Locate the cell with the specified text and output its (X, Y) center coordinate. 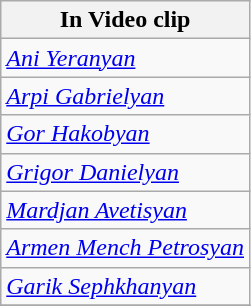
Mardjan Avetisyan (126, 210)
Armen Mench Petrosyan (126, 248)
In Video clip (126, 20)
Arpi Gabrielyan (126, 96)
Grigor Danielyan (126, 172)
Ani Yeranyan (126, 58)
Garik Sephkhanyan (126, 286)
Gor Hakobyan (126, 134)
